Search for the cell housing the specified text and yield its [x, y] center coordinate. 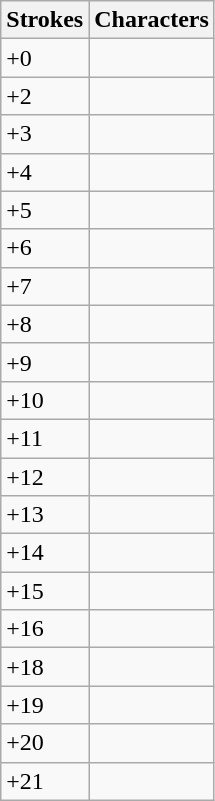
+12 [45, 477]
+19 [45, 705]
+4 [45, 172]
+16 [45, 629]
Characters [152, 20]
+18 [45, 667]
+21 [45, 781]
+8 [45, 324]
+11 [45, 438]
+13 [45, 515]
+20 [45, 743]
+10 [45, 400]
+9 [45, 362]
+7 [45, 286]
+5 [45, 210]
+3 [45, 134]
+15 [45, 591]
Strokes [45, 20]
+14 [45, 553]
+2 [45, 96]
+0 [45, 58]
+6 [45, 248]
